From the cell containing the given text, extract its center point as (X, Y) coordinate. 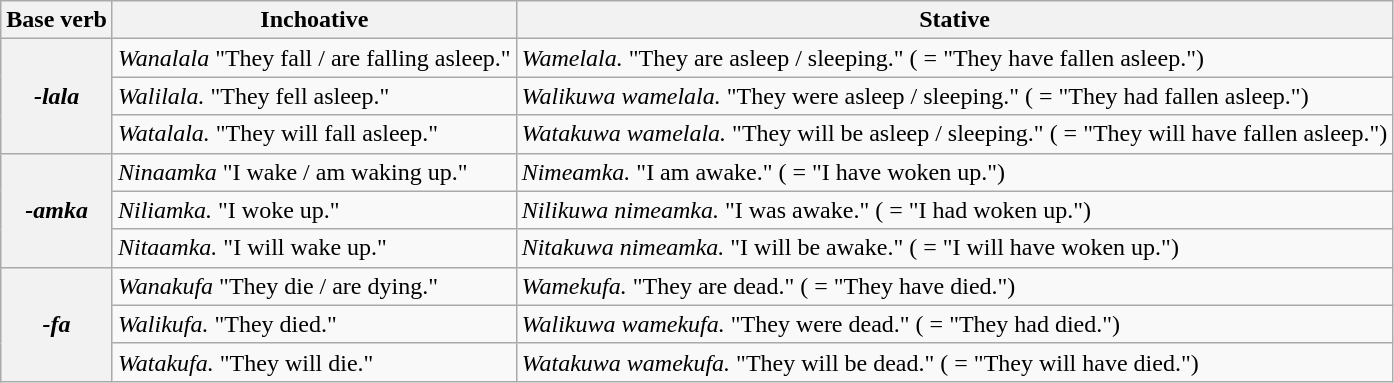
Nitaamka. "I will wake up." (314, 248)
-lala (57, 96)
Wamelala. "They are asleep / sleeping." ( = "They have fallen asleep.") (954, 58)
Ninaamka "I wake / am waking up." (314, 172)
Nitakuwa nimeamka. "I will be awake." ( = "I will have woken up.") (954, 248)
Wamekufa. "They are dead." ( = "They have died.") (954, 286)
Inchoative (314, 20)
Walikuwa wamekufa. "They were dead." ( = "They had died.") (954, 324)
Walilala. "They fell asleep." (314, 96)
Niliamka. "I woke up." (314, 210)
Watalala. "They will fall asleep." (314, 134)
Watakufa. "They will die." (314, 362)
-fa (57, 324)
Base verb (57, 20)
Watakuwa wamelala. "They will be asleep / sleeping." ( = "They will have fallen asleep.") (954, 134)
Wanalala "They fall / are falling asleep." (314, 58)
Wanakufa "They die / are dying." (314, 286)
Nimeamka. "I am awake." ( = "I have woken up.") (954, 172)
Nilikuwa nimeamka. "I was awake." ( = "I had woken up.") (954, 210)
Walikuwa wamelala. "They were asleep / sleeping." ( = "They had fallen asleep.") (954, 96)
Watakuwa wamekufa. "They will be dead." ( = "They will have died.") (954, 362)
Stative (954, 20)
Walikufa. "They died." (314, 324)
-amka (57, 210)
